Provide the [X, Y] coordinate of the cell's center where the given text is located.  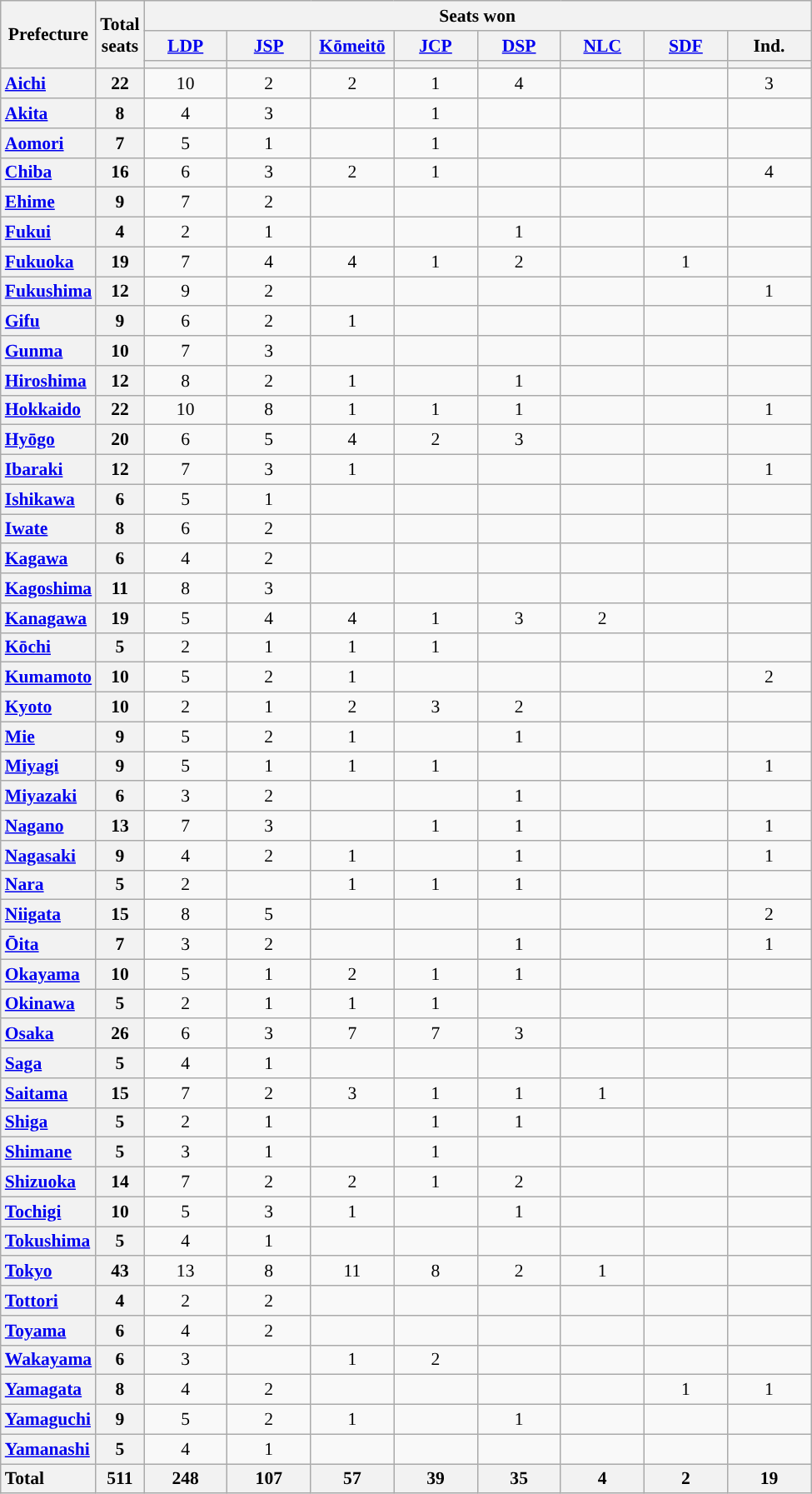
Fukushima [48, 292]
Fukui [48, 232]
Ibaraki [48, 470]
43 [120, 1272]
107 [269, 1479]
Tottori [48, 1301]
39 [436, 1479]
Totalseats [120, 35]
Total [48, 1479]
SDF [685, 46]
Kumamoto [48, 677]
Shimane [48, 1152]
Nara [48, 885]
Miyazaki [48, 797]
Ind. [769, 46]
Kōchi [48, 647]
Ōita [48, 945]
Yamagata [48, 1390]
248 [186, 1479]
Osaka [48, 1034]
26 [120, 1034]
Kyoto [48, 707]
Aomori [48, 143]
Shiga [48, 1122]
Okayama [48, 974]
511 [120, 1479]
Wakayama [48, 1360]
Gifu [48, 322]
Tochigi [48, 1212]
Saitama [48, 1093]
Fukuoka [48, 262]
Shizuoka [48, 1182]
Prefecture [48, 35]
Okinawa [48, 1004]
NLC [602, 46]
Gunma [48, 351]
Mie [48, 737]
Saga [48, 1063]
Hokkaido [48, 410]
JCP [436, 46]
20 [120, 440]
Yamanashi [48, 1449]
Tokyo [48, 1272]
14 [120, 1182]
JSP [269, 46]
Miyagi [48, 767]
Nagasaki [48, 856]
Niigata [48, 915]
Hiroshima [48, 381]
Tokushima [48, 1242]
16 [120, 172]
Kagawa [48, 559]
Yamaguchi [48, 1420]
Aichi [48, 84]
Hyōgo [48, 440]
Seats won [478, 16]
Kanagawa [48, 618]
Kagoshima [48, 588]
LDP [186, 46]
Iwate [48, 529]
Chiba [48, 172]
57 [352, 1479]
DSP [519, 46]
Akita [48, 113]
Kōmeitō [352, 46]
Ehime [48, 202]
Nagano [48, 826]
35 [519, 1479]
Toyama [48, 1331]
Ishikawa [48, 499]
